Determine the [X, Y] coordinate at the center of the cell enclosing the given text.  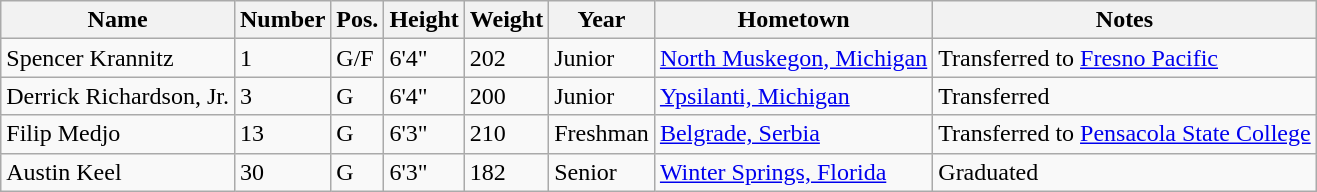
Spencer Krannitz [118, 58]
Hometown [793, 20]
Pos. [358, 20]
Graduated [1124, 172]
200 [506, 96]
Notes [1124, 20]
G/F [358, 58]
Name [118, 20]
202 [506, 58]
Freshman [602, 134]
182 [506, 172]
Height [424, 20]
Transferred to Pensacola State College [1124, 134]
13 [282, 134]
Belgrade, Serbia [793, 134]
Austin Keel [118, 172]
Number [282, 20]
Transferred [1124, 96]
3 [282, 96]
1 [282, 58]
30 [282, 172]
Derrick Richardson, Jr. [118, 96]
Filip Medjo [118, 134]
Senior [602, 172]
Transferred to Fresno Pacific [1124, 58]
North Muskegon, Michigan [793, 58]
210 [506, 134]
Weight [506, 20]
Winter Springs, Florida [793, 172]
Ypsilanti, Michigan [793, 96]
Year [602, 20]
